From the cell containing the given text, extract its center point as [X, Y] coordinate. 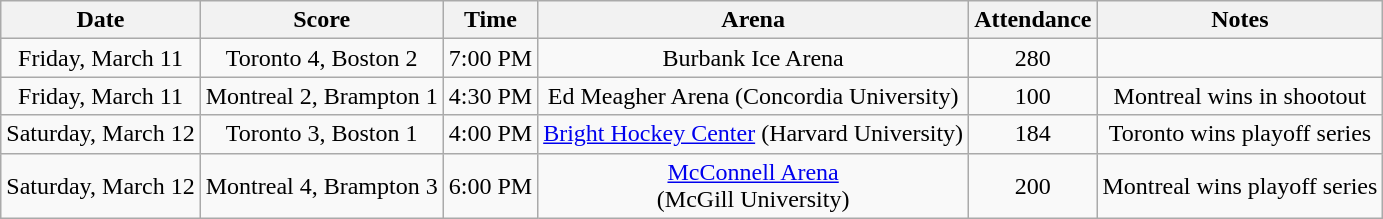
200 [1033, 186]
Montreal 4, Brampton 3 [322, 186]
6:00 PM [490, 186]
Montreal wins playoff series [1240, 186]
Date [100, 20]
Toronto wins playoff series [1240, 134]
Toronto 3, Boston 1 [322, 134]
184 [1033, 134]
Montreal 2, Brampton 1 [322, 96]
Toronto 4, Boston 2 [322, 58]
4:00 PM [490, 134]
Bright Hockey Center (Harvard University) [754, 134]
Burbank Ice Arena [754, 58]
Time [490, 20]
Ed Meagher Arena (Concordia University) [754, 96]
100 [1033, 96]
Montreal wins in shootout [1240, 96]
Score [322, 20]
Attendance [1033, 20]
McConnell Arena (McGill University) [754, 186]
4:30 PM [490, 96]
Notes [1240, 20]
7:00 PM [490, 58]
Arena [754, 20]
280 [1033, 58]
